Determine the (x, y) coordinate at the center of the cell enclosing the given text.  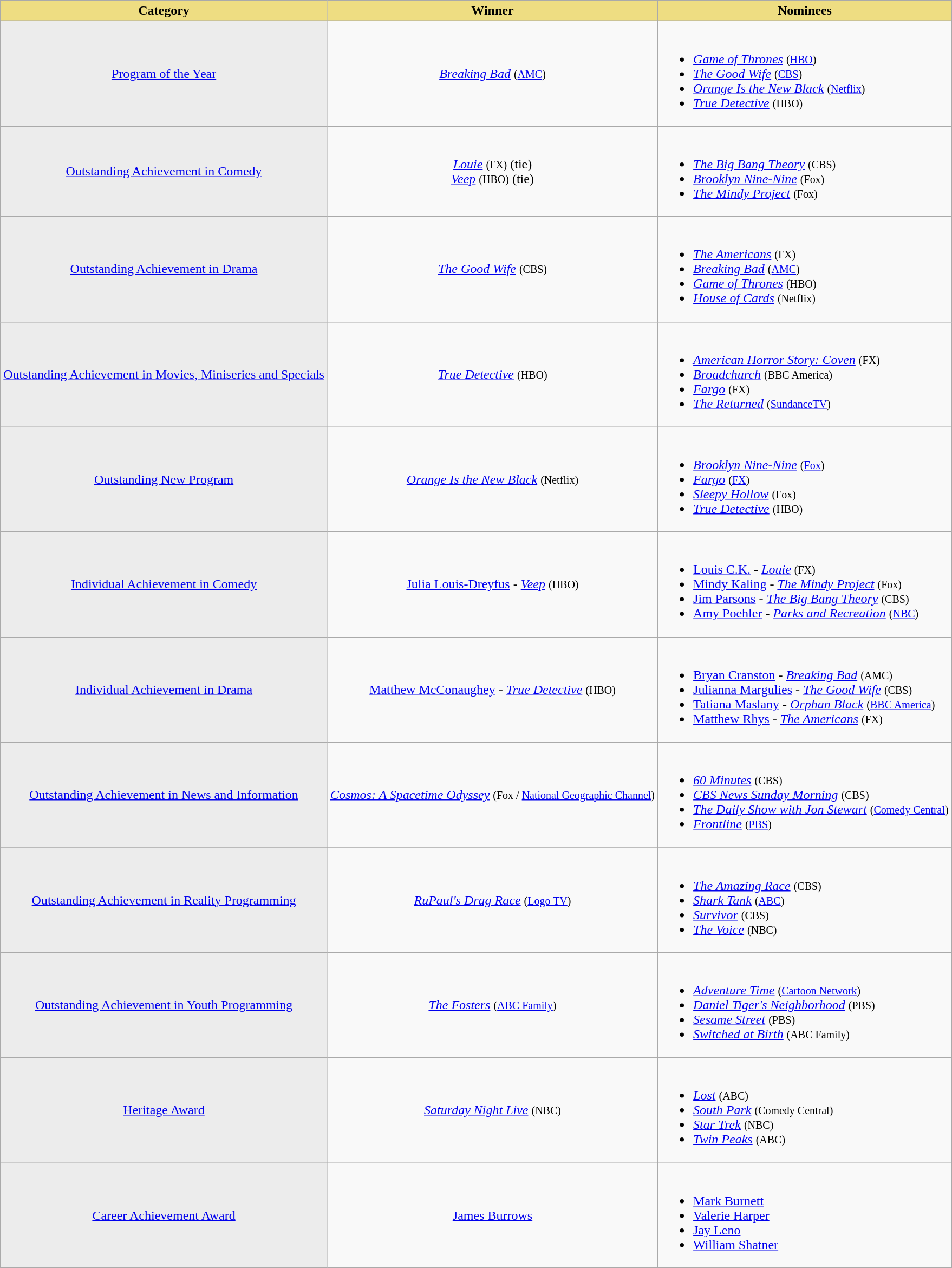
Matthew McConaughey - True Detective (HBO) (492, 690)
The Big Bang Theory (CBS)Brooklyn Nine-Nine (Fox)The Mindy Project (Fox) (805, 171)
Adventure Time (Cartoon Network)Daniel Tiger's Neighborhood (PBS)Sesame Street (PBS)Switched at Birth (ABC Family) (805, 1005)
True Detective (HBO) (492, 374)
Outstanding Achievement in Drama (164, 269)
Game of Thrones (HBO)The Good Wife (CBS)Orange Is the New Black (Netflix)True Detective (HBO) (805, 74)
60 Minutes (CBS)CBS News Sunday Morning (CBS)The Daily Show with Jon Stewart (Comedy Central)Frontline (PBS) (805, 795)
Outstanding Achievement in Comedy (164, 171)
The Good Wife (CBS) (492, 269)
Program of the Year (164, 74)
Nominees (805, 11)
Outstanding Achievement in News and Information (164, 795)
Saturday Night Live (NBC) (492, 1110)
Mark BurnettValerie HarperJay LenoWilliam Shatner (805, 1215)
Louie (FX) (tie)Veep (HBO) (tie) (492, 171)
The Fosters (ABC Family) (492, 1005)
The Amazing Race (CBS)Shark Tank (ABC)Survivor (CBS)The Voice (NBC) (805, 900)
Category (164, 11)
Heritage Award (164, 1110)
Outstanding Achievement in Youth Programming (164, 1005)
RuPaul's Drag Race (Logo TV) (492, 900)
Orange Is the New Black (Netflix) (492, 479)
Brooklyn Nine-Nine (Fox)Fargo (FX)Sleepy Hollow (Fox)True Detective (HBO) (805, 479)
Individual Achievement in Drama (164, 690)
Outstanding Achievement in Reality Programming (164, 900)
Outstanding New Program (164, 479)
James Burrows (492, 1215)
American Horror Story: Coven (FX)Broadchurch (BBC America)Fargo (FX)The Returned (SundanceTV) (805, 374)
Julia Louis-Dreyfus - Veep (HBO) (492, 584)
Lost (ABC)South Park (Comedy Central)Star Trek (NBC)Twin Peaks (ABC) (805, 1110)
Individual Achievement in Comedy (164, 584)
Career Achievement Award (164, 1215)
Outstanding Achievement in Movies, Miniseries and Specials (164, 374)
Breaking Bad (AMC) (492, 74)
Winner (492, 11)
Cosmos: A Spacetime Odyssey (Fox / National Geographic Channel) (492, 795)
The Americans (FX)Breaking Bad (AMC)Game of Thrones (HBO)House of Cards (Netflix) (805, 269)
Louis C.K. - Louie (FX)Mindy Kaling - The Mindy Project (Fox)Jim Parsons - The Big Bang Theory (CBS)Amy Poehler - Parks and Recreation (NBC) (805, 584)
